Capture the cell that displays the provided text and extract its (x, y) central coordinate. 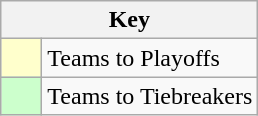
Teams to Playoffs (150, 58)
Key (130, 20)
Teams to Tiebreakers (150, 96)
